Detect which cell encompasses the target text, then output its [x, y] center coordinate. 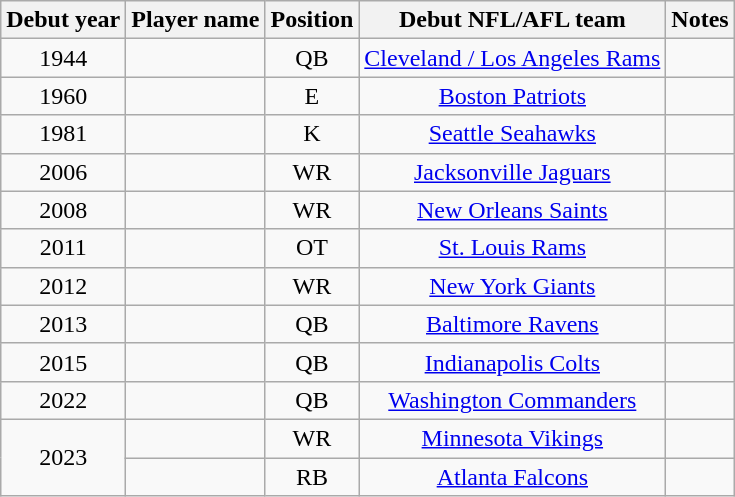
RB [312, 477]
E [312, 96]
2008 [64, 210]
Baltimore Ravens [512, 324]
Indianapolis Colts [512, 362]
2012 [64, 286]
Debut NFL/AFL team [512, 20]
Atlanta Falcons [512, 477]
New Orleans Saints [512, 210]
1981 [64, 134]
2015 [64, 362]
2006 [64, 172]
2023 [64, 457]
Boston Patriots [512, 96]
2013 [64, 324]
OT [312, 248]
Jacksonville Jaguars [512, 172]
St. Louis Rams [512, 248]
Washington Commanders [512, 400]
Position [312, 20]
Minnesota Vikings [512, 438]
Debut year [64, 20]
Notes [700, 20]
2011 [64, 248]
1944 [64, 58]
1960 [64, 96]
Seattle Seahawks [512, 134]
2022 [64, 400]
New York Giants [512, 286]
Cleveland / Los Angeles Rams [512, 58]
K [312, 134]
Player name [196, 20]
